Locate the cell with the specified text and output its [X, Y] center coordinate. 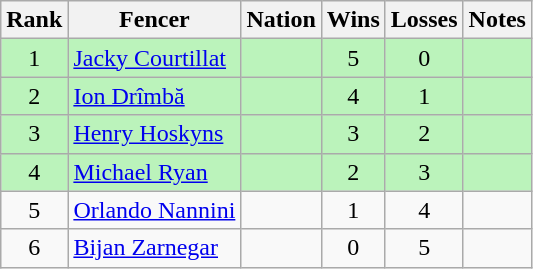
Nation [281, 20]
Ion Drîmbă [154, 96]
Fencer [154, 20]
Henry Hoskyns [154, 134]
Orlando Nannini [154, 210]
Losses [424, 20]
Rank [34, 20]
6 [34, 248]
Notes [497, 20]
Bijan Zarnegar [154, 248]
Wins [353, 20]
Jacky Courtillat [154, 58]
Michael Ryan [154, 172]
